Find where the given text appears and provide that cell's center as (x, y) coordinate. 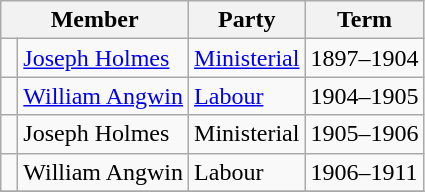
1897–1904 (364, 58)
1905–1906 (364, 134)
Party (247, 20)
Term (364, 20)
Member (95, 20)
1904–1905 (364, 96)
1906–1911 (364, 172)
